Return the (x, y) coordinate for the center point of the cell that contains the specified text.  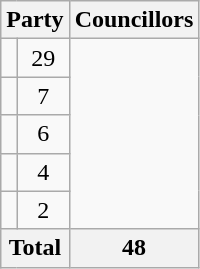
29 (43, 58)
Total (35, 248)
2 (43, 210)
7 (43, 96)
6 (43, 134)
48 (134, 248)
Councillors (134, 20)
Party (35, 20)
4 (43, 172)
